Find where the given text appears and provide that cell's center as [X, Y] coordinate. 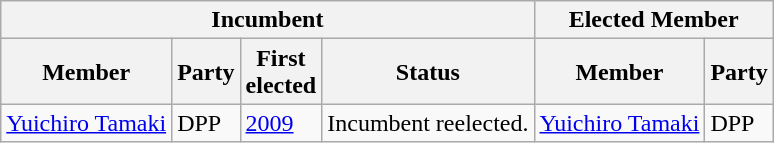
Elected Member [654, 20]
Status [428, 72]
2009 [281, 123]
Incumbent reelected. [428, 123]
Firstelected [281, 72]
Incumbent [268, 20]
